Pinpoint the cell where the given text exists, returning its [x, y] midpoint coordinate. 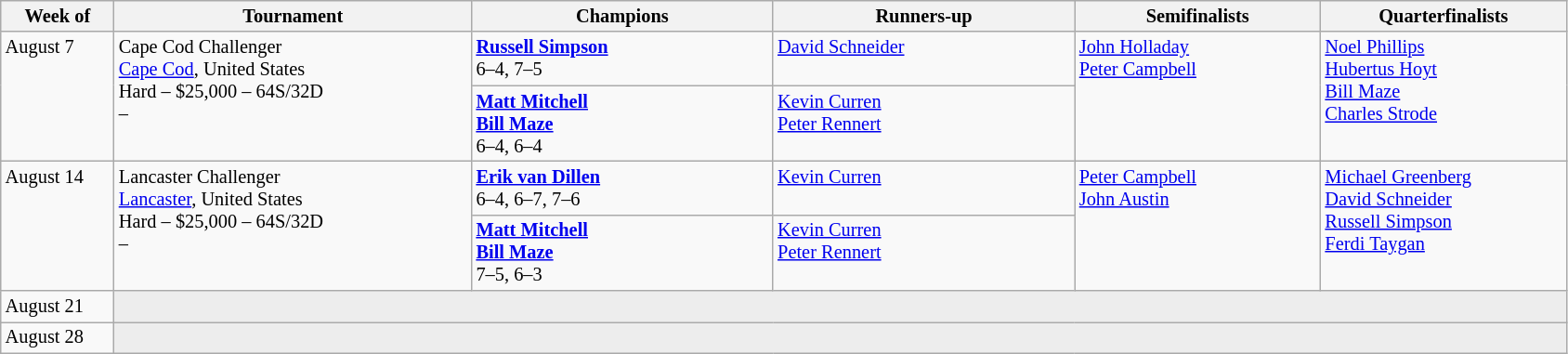
Matt Mitchell Bill Maze7–5, 6–3 [622, 253]
Lancaster Challenger Lancaster, United StatesHard – $25,000 – 64S/32D – [294, 225]
August 7 [58, 97]
Erik van Dillen 6–4, 6–7, 7–6 [622, 188]
August 14 [58, 225]
John Holladay Peter Campbell [1198, 97]
Tournament [294, 16]
August 21 [58, 307]
Quarterfinalists [1444, 16]
Michael Greenberg David Schneider Russell Simpson Ferdi Taygan [1444, 225]
Champions [622, 16]
Russell Simpson 6–4, 7–5 [622, 59]
Runners-up [923, 16]
Cape Cod Challenger Cape Cod, United StatesHard – $25,000 – 64S/32D – [294, 97]
David Schneider [923, 59]
Week of [58, 16]
August 28 [58, 337]
Peter Campbell John Austin [1198, 225]
Kevin Curren [923, 188]
Semifinalists [1198, 16]
Matt Mitchell Bill Maze6–4, 6–4 [622, 124]
Noel Phillips Hubertus Hoyt Bill Maze Charles Strode [1444, 97]
